Determine the [x, y] coordinate at the center of the cell enclosing the given text.  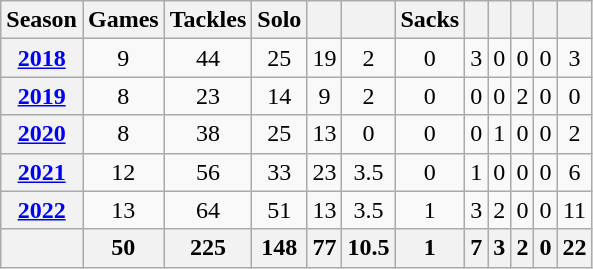
44 [208, 58]
11 [574, 210]
64 [208, 210]
148 [280, 248]
14 [280, 96]
Season [42, 20]
12 [123, 172]
50 [123, 248]
7 [476, 248]
2019 [42, 96]
19 [324, 58]
22 [574, 248]
Tackles [208, 20]
10.5 [368, 248]
56 [208, 172]
51 [280, 210]
2018 [42, 58]
6 [574, 172]
225 [208, 248]
Solo [280, 20]
2021 [42, 172]
Sacks [430, 20]
2020 [42, 134]
38 [208, 134]
Games [123, 20]
77 [324, 248]
2022 [42, 210]
33 [280, 172]
